Determine the [X, Y] coordinate at the center of the cell enclosing the given text.  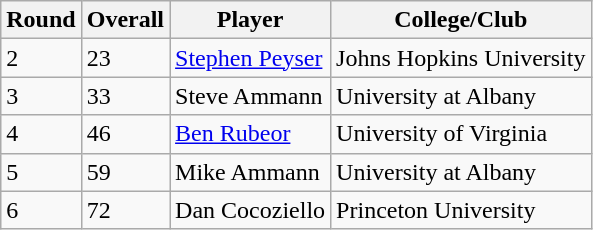
Player [250, 20]
5 [41, 172]
Princeton University [461, 210]
Round [41, 20]
72 [125, 210]
Ben Rubeor [250, 134]
Dan Cocoziello [250, 210]
2 [41, 58]
Johns Hopkins University [461, 58]
Stephen Peyser [250, 58]
Steve Ammann [250, 96]
University of Virginia [461, 134]
59 [125, 172]
33 [125, 96]
6 [41, 210]
College/Club [461, 20]
Overall [125, 20]
23 [125, 58]
Mike Ammann [250, 172]
3 [41, 96]
4 [41, 134]
46 [125, 134]
